Scan for the cell matching the given text and deliver its [X, Y] coordinate at center. 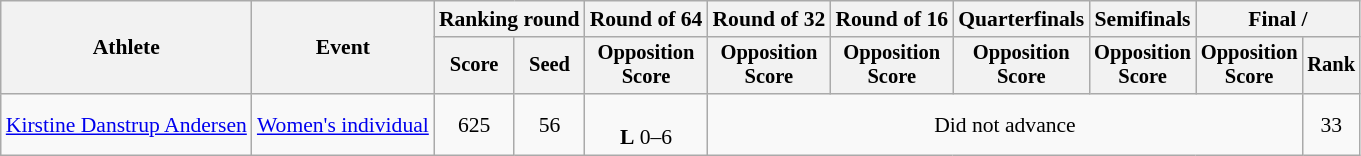
Event [343, 48]
Round of 32 [768, 19]
625 [474, 124]
Round of 16 [892, 19]
Did not advance [1004, 124]
Women's individual [343, 124]
Semifinals [1142, 19]
Ranking round [510, 19]
Rank [1331, 66]
Kirstine Danstrup Andersen [126, 124]
56 [549, 124]
L 0–6 [646, 124]
Score [474, 66]
Seed [549, 66]
Round of 64 [646, 19]
Quarterfinals [1021, 19]
33 [1331, 124]
Athlete [126, 48]
Final / [1278, 19]
